Provide the (X, Y) coordinate of the cell's center where the given text is located.  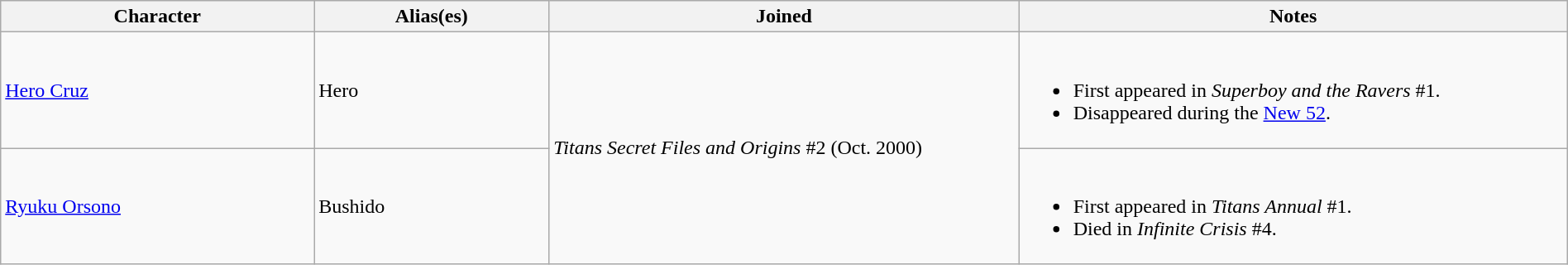
Bushido (432, 206)
Hero Cruz (157, 90)
Alias(es) (432, 17)
Joined (784, 17)
First appeared in Superboy and the Ravers #1.Disappeared during the New 52. (1293, 90)
Hero (432, 90)
Ryuku Orsono (157, 206)
Notes (1293, 17)
Character (157, 17)
First appeared in Titans Annual #1.Died in Infinite Crisis #4. (1293, 206)
Titans Secret Files and Origins #2 (Oct. 2000) (784, 148)
